From the cell containing the given text, extract its center point as [x, y] coordinate. 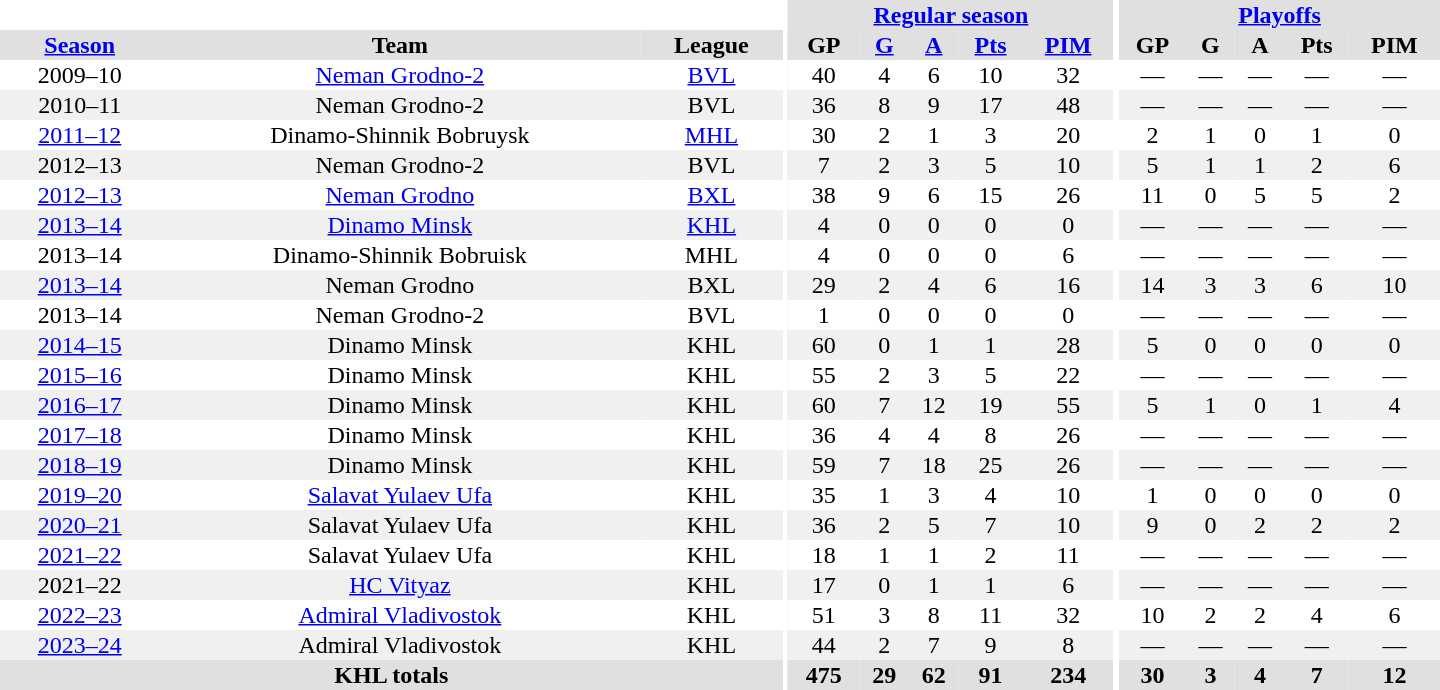
Dinamo-Shinnik Bobruisk [400, 255]
Team [400, 45]
234 [1068, 675]
22 [1068, 375]
HC Vityaz [400, 585]
Playoffs [1280, 15]
2018–19 [80, 465]
2010–11 [80, 105]
Regular season [951, 15]
2023–24 [80, 645]
62 [934, 675]
2017–18 [80, 435]
51 [824, 615]
2009–10 [80, 75]
2019–20 [80, 495]
475 [824, 675]
2011–12 [80, 135]
91 [991, 675]
14 [1152, 285]
48 [1068, 105]
2015–16 [80, 375]
38 [824, 195]
59 [824, 465]
16 [1068, 285]
28 [1068, 345]
Season [80, 45]
2020–21 [80, 525]
KHL totals [392, 675]
20 [1068, 135]
League [711, 45]
19 [991, 405]
Dinamo-Shinnik Bobruysk [400, 135]
15 [991, 195]
2022–23 [80, 615]
40 [824, 75]
2014–15 [80, 345]
25 [991, 465]
2016–17 [80, 405]
35 [824, 495]
44 [824, 645]
